Detect which cell encompasses the target text, then output its (X, Y) center coordinate. 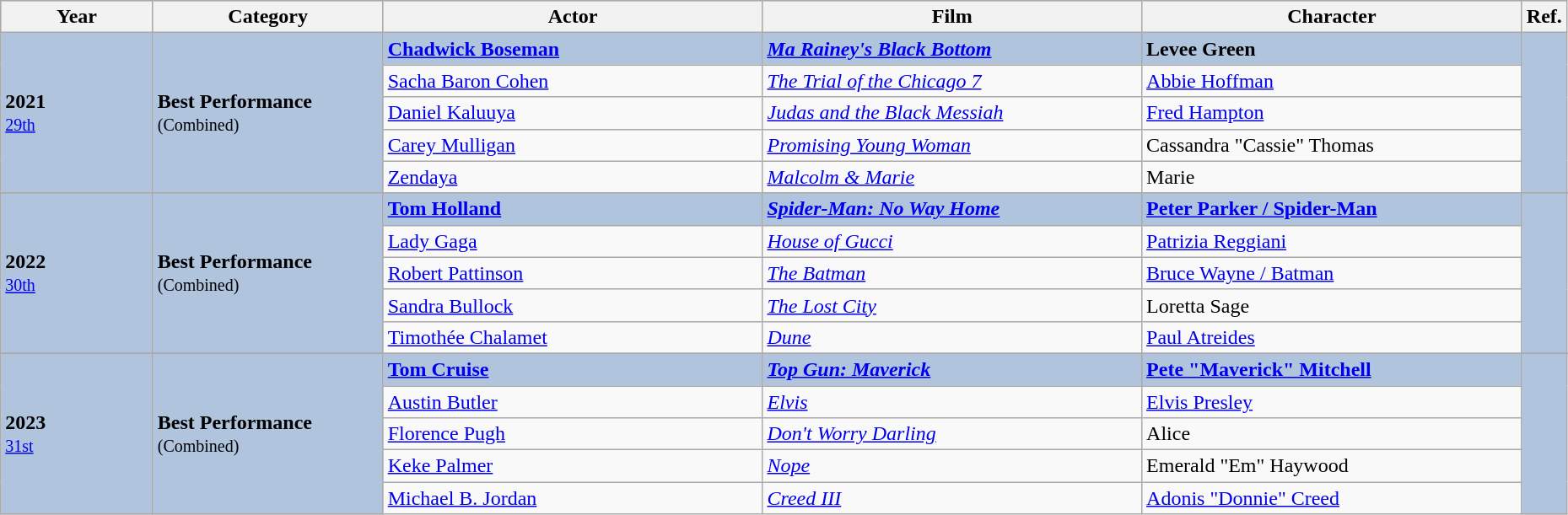
Actor (573, 17)
Zendaya (573, 177)
Ref. (1544, 17)
Nope (952, 466)
Top Gun: Maverick (952, 369)
Marie (1333, 177)
Alice (1333, 434)
Elvis Presley (1333, 402)
Character (1333, 17)
Carey Mulligan (573, 145)
202331st (77, 433)
Tom Holland (573, 209)
Emerald "Em" Haywood (1333, 466)
Michael B. Jordan (573, 498)
Promising Young Woman (952, 145)
The Trial of the Chicago 7 (952, 81)
Judas and the Black Messiah (952, 113)
Spider-Man: No Way Home (952, 209)
Levee Green (1333, 49)
Robert Pattinson (573, 273)
Category (268, 17)
The Batman (952, 273)
Daniel Kaluuya (573, 113)
Adonis "Donnie" Creed (1333, 498)
202230th (77, 273)
Sandra Bullock (573, 305)
Ma Rainey's Black Bottom (952, 49)
Film (952, 17)
202129th (77, 113)
Peter Parker / Spider-Man (1333, 209)
Year (77, 17)
Tom Cruise (573, 369)
Timothée Chalamet (573, 337)
Chadwick Boseman (573, 49)
Lady Gaga (573, 241)
Austin Butler (573, 402)
Malcolm & Marie (952, 177)
Abbie Hoffman (1333, 81)
Patrizia Reggiani (1333, 241)
The Lost City (952, 305)
Sacha Baron Cohen (573, 81)
Pete "Maverick" Mitchell (1333, 369)
Paul Atreides (1333, 337)
Fred Hampton (1333, 113)
Don't Worry Darling (952, 434)
Loretta Sage (1333, 305)
Florence Pugh (573, 434)
House of Gucci (952, 241)
Cassandra "Cassie" Thomas (1333, 145)
Creed III (952, 498)
Dune (952, 337)
Elvis (952, 402)
Keke Palmer (573, 466)
Bruce Wayne / Batman (1333, 273)
